For the text-containing cell, return its midpoint in (x, y) coordinate format. 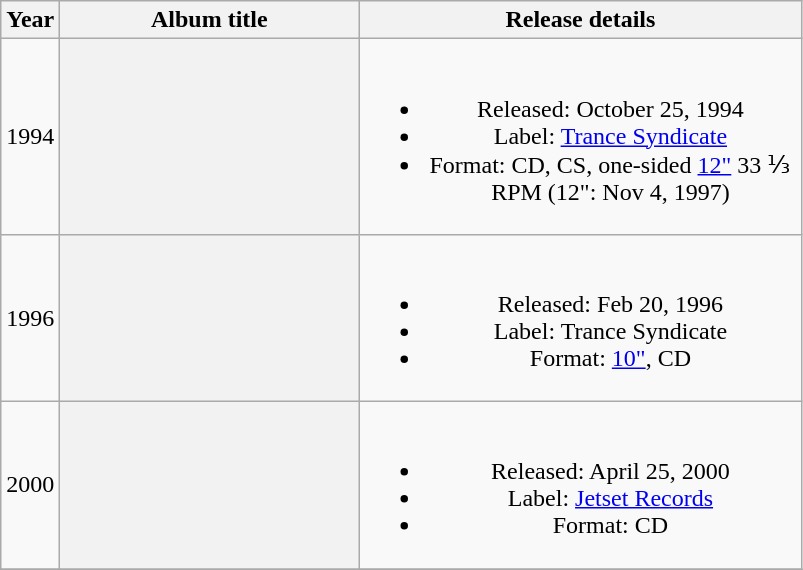
1994 (30, 137)
Released: Feb 20, 1996Label: Trance SyndicateFormat: 10", CD (580, 318)
Released: April 25, 2000Label: Jetset RecordsFormat: CD (580, 484)
2000 (30, 484)
Year (30, 20)
Release details (580, 20)
Released: October 25, 1994Label: Trance SyndicateFormat: CD, CS, one-sided 12" 33 ⅓ RPM (12": Nov 4, 1997) (580, 137)
1996 (30, 318)
Album title (210, 20)
